Scan for the cell matching the given text and deliver its (x, y) coordinate at center. 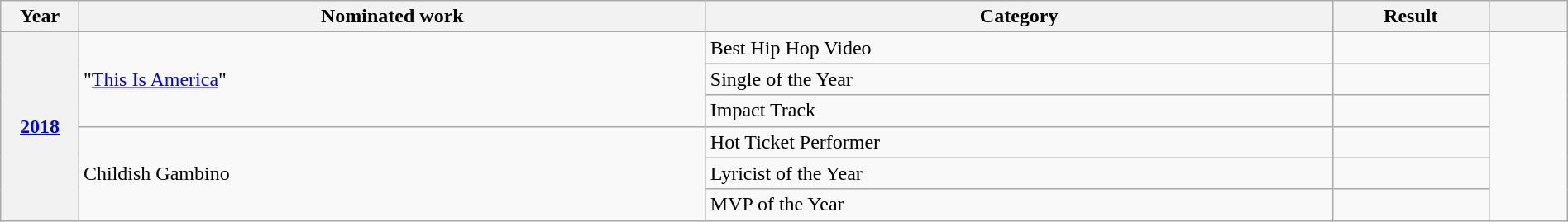
Best Hip Hop Video (1019, 48)
Impact Track (1019, 111)
Nominated work (392, 17)
Result (1411, 17)
2018 (40, 126)
MVP of the Year (1019, 205)
Category (1019, 17)
Childish Gambino (392, 173)
Hot Ticket Performer (1019, 142)
Lyricist of the Year (1019, 173)
Year (40, 17)
Single of the Year (1019, 79)
"This Is America" (392, 79)
